Return the (x, y) coordinate for the center point of the cell that contains the specified text.  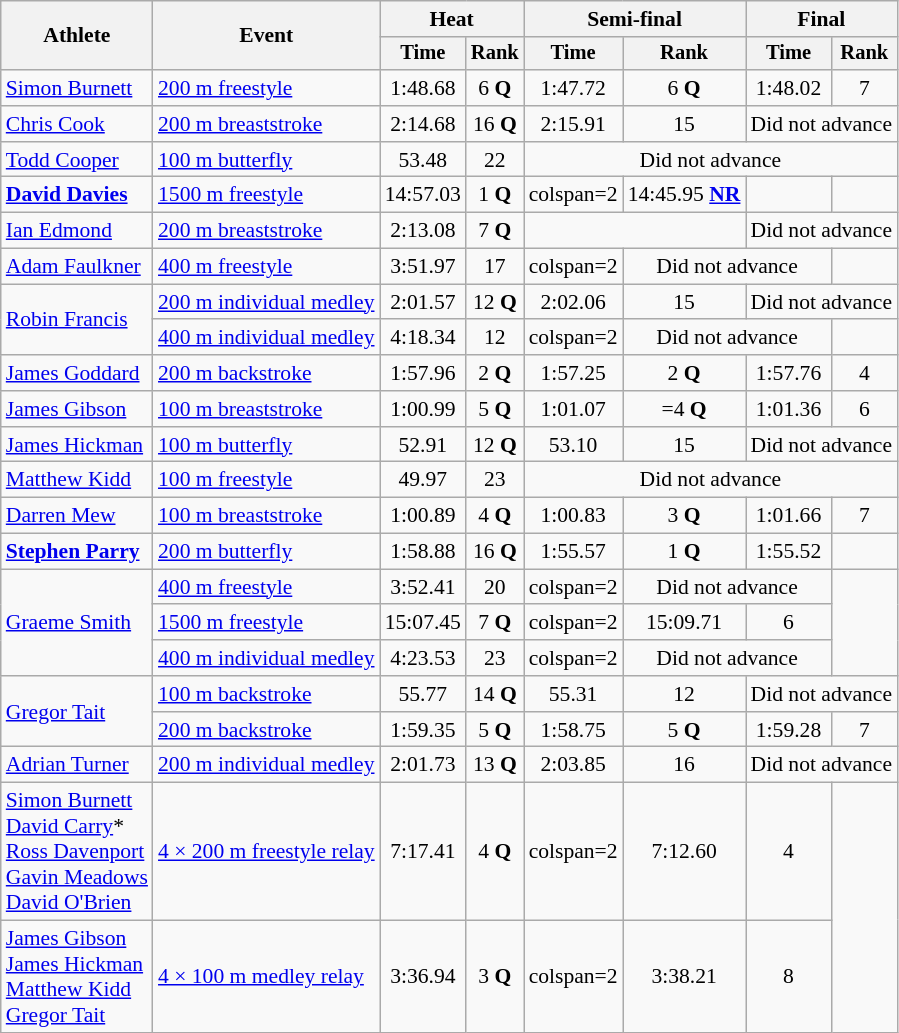
3:38.21 (684, 977)
Simon BurnettDavid Carry*Ross DavenportGavin MeadowsDavid O'Brien (77, 852)
Athlete (77, 36)
1:01.36 (789, 409)
2:14.68 (423, 124)
Adrian Turner (77, 765)
Stephen Parry (77, 552)
David Davies (77, 195)
1:00.89 (423, 516)
Darren Mew (77, 516)
17 (495, 267)
13 Q (495, 765)
Gregor Tait (77, 712)
1:58.88 (423, 552)
1:48.68 (423, 88)
55.31 (574, 694)
4 × 100 m medley relay (266, 977)
James GibsonJames HickmanMatthew KiddGregor Tait (77, 977)
4 × 200 m freestyle relay (266, 852)
8 (789, 977)
1:01.07 (574, 409)
55.77 (423, 694)
14 Q (495, 694)
2:03.85 (574, 765)
22 (495, 160)
Final (822, 19)
Event (266, 36)
4:18.34 (423, 338)
2:13.08 (423, 231)
4:23.53 (423, 658)
2:02.06 (574, 302)
15:07.45 (423, 623)
1:55.52 (789, 552)
Heat (452, 19)
1:57.76 (789, 373)
James Gibson (77, 409)
53.48 (423, 160)
James Goddard (77, 373)
Simon Burnett (77, 88)
Robin Francis (77, 320)
1:58.75 (574, 730)
1:01.66 (789, 516)
53.10 (574, 445)
52.91 (423, 445)
Matthew Kidd (77, 480)
1:55.57 (574, 552)
1:59.28 (789, 730)
1:00.99 (423, 409)
20 (495, 587)
3:52.41 (423, 587)
1:57.96 (423, 373)
3:51.97 (423, 267)
Todd Cooper (77, 160)
1:57.25 (574, 373)
2:01.73 (423, 765)
James Hickman (77, 445)
14:45.95 NR (684, 195)
200 m freestyle (266, 88)
=4 Q (684, 409)
200 m butterfly (266, 552)
1:59.35 (423, 730)
7:12.60 (684, 852)
3:36.94 (423, 977)
7:17.41 (423, 852)
100 m freestyle (266, 480)
Semi-final (635, 19)
Chris Cook (77, 124)
Ian Edmond (77, 231)
100 m backstroke (266, 694)
16 (684, 765)
Adam Faulkner (77, 267)
2:01.57 (423, 302)
14:57.03 (423, 195)
15:09.71 (684, 623)
49.97 (423, 480)
2:15.91 (574, 124)
1:48.02 (789, 88)
Graeme Smith (77, 622)
1:47.72 (574, 88)
1:00.83 (574, 516)
